For the text-containing cell, return its midpoint in [X, Y] coordinate format. 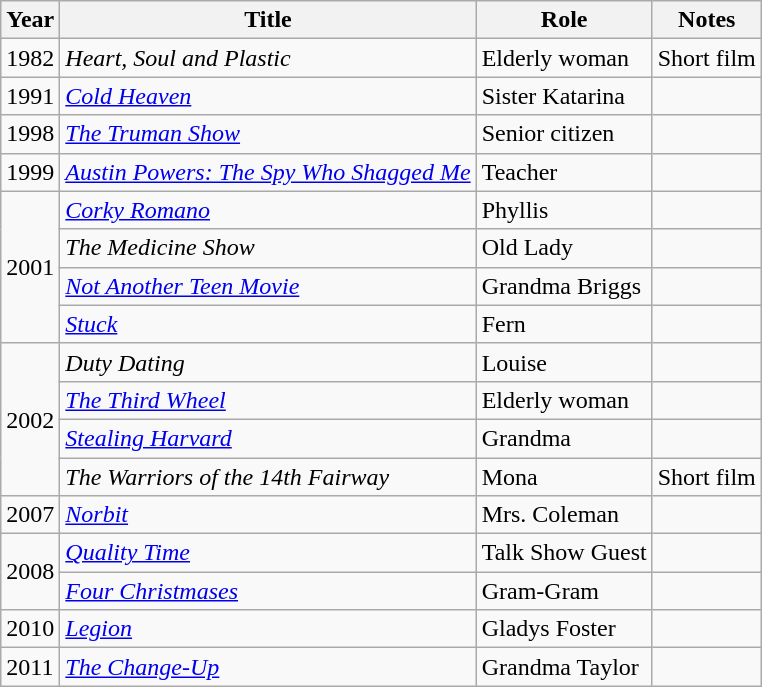
Gram-Gram [564, 591]
Quality Time [268, 553]
The Warriors of the 14th Fairway [268, 477]
Not Another Teen Movie [268, 286]
Talk Show Guest [564, 553]
Duty Dating [268, 362]
2011 [30, 667]
2002 [30, 419]
2010 [30, 629]
Senior citizen [564, 134]
2008 [30, 572]
Stealing Harvard [268, 438]
The Change-Up [268, 667]
The Third Wheel [268, 400]
Mrs. Coleman [564, 515]
Mona [564, 477]
2007 [30, 515]
1998 [30, 134]
Year [30, 20]
Old Lady [564, 248]
Notes [706, 20]
Gladys Foster [564, 629]
Four Christmases [268, 591]
Austin Powers: The Spy Who Shagged Me [268, 172]
Fern [564, 324]
Grandma [564, 438]
The Medicine Show [268, 248]
Louise [564, 362]
Corky Romano [268, 210]
Legion [268, 629]
Norbit [268, 515]
2001 [30, 267]
1982 [30, 58]
Grandma Briggs [564, 286]
Role [564, 20]
1991 [30, 96]
Stuck [268, 324]
The Truman Show [268, 134]
Sister Katarina [564, 96]
Grandma Taylor [564, 667]
1999 [30, 172]
Cold Heaven [268, 96]
Heart, Soul and Plastic [268, 58]
Title [268, 20]
Teacher [564, 172]
Phyllis [564, 210]
